Return [x, y] of the center of cell containing provided text 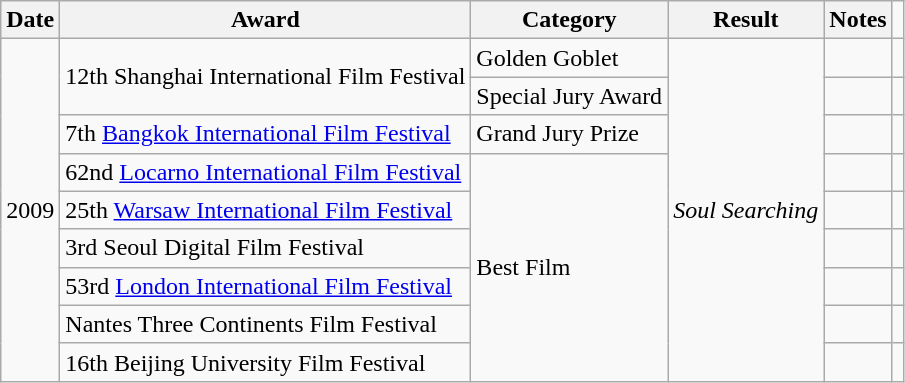
2009 [30, 210]
Result [746, 20]
Grand Jury Prize [570, 134]
62nd Locarno International Film Festival [266, 172]
16th Beijing University Film Festival [266, 362]
Golden Goblet [570, 58]
Notes [858, 20]
Soul Searching [746, 210]
Date [30, 20]
53rd London International Film Festival [266, 286]
Award [266, 20]
Category [570, 20]
25th Warsaw International Film Festival [266, 210]
3rd Seoul Digital Film Festival [266, 248]
Best Film [570, 267]
12th Shanghai International Film Festival [266, 77]
7th Bangkok International Film Festival [266, 134]
Nantes Three Continents Film Festival [266, 324]
Special Jury Award [570, 96]
